Find where the given text appears and provide that cell's center as (x, y) coordinate. 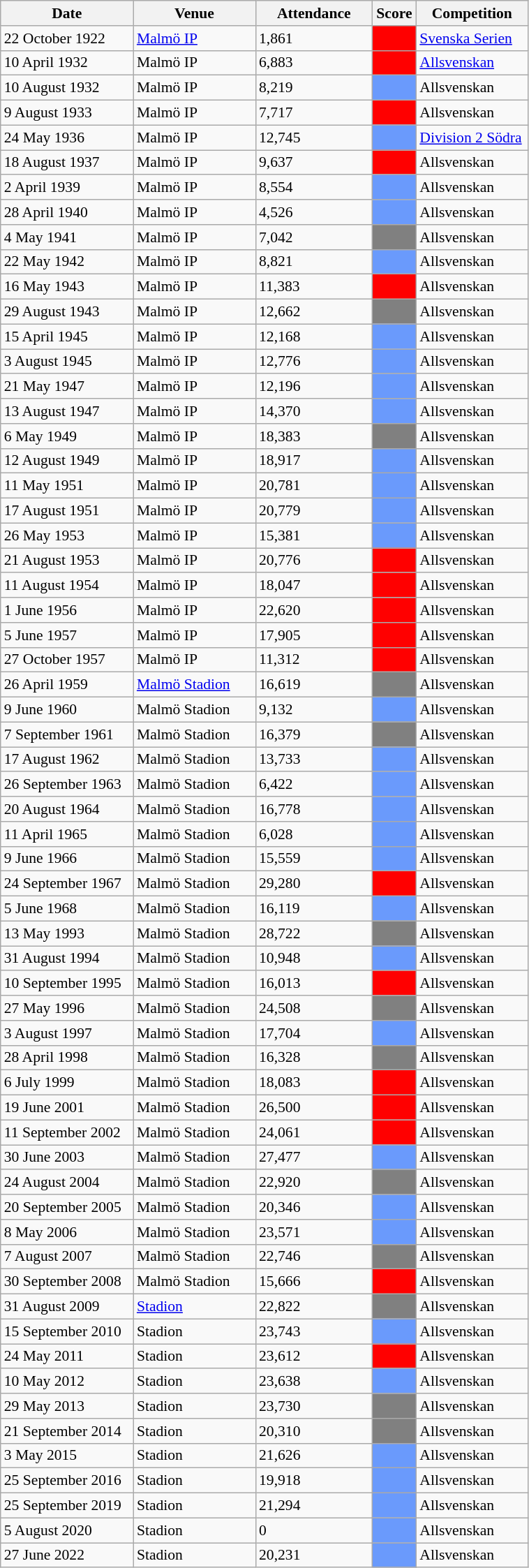
21,626 (314, 1456)
24 May 2011 (67, 1356)
22 May 1942 (67, 262)
22,746 (314, 1257)
18,083 (314, 1083)
4,526 (314, 212)
29 May 2013 (67, 1406)
10 September 1995 (67, 984)
8 May 2006 (67, 1232)
7,717 (314, 113)
6 May 1949 (67, 436)
17 August 1951 (67, 511)
27,477 (314, 1157)
23,571 (314, 1232)
9,132 (314, 710)
0 (314, 1530)
16 May 1943 (67, 287)
21,294 (314, 1506)
Svenska Serien (472, 38)
5 June 1968 (67, 909)
11 May 1951 (67, 486)
Attendance (314, 13)
Score (395, 13)
25 September 2016 (67, 1481)
17,704 (314, 1033)
15,559 (314, 859)
8,821 (314, 262)
9,637 (314, 163)
4 May 1941 (67, 237)
9 June 1966 (67, 859)
10 August 1932 (67, 88)
9 August 1933 (67, 113)
29,280 (314, 884)
22 October 1922 (67, 38)
18,917 (314, 461)
5 August 2020 (67, 1530)
15,666 (314, 1282)
31 August 2009 (67, 1307)
6,028 (314, 834)
7,042 (314, 237)
16,619 (314, 685)
26 September 1963 (67, 785)
17,905 (314, 635)
12,196 (314, 387)
12,745 (314, 138)
16,119 (314, 909)
10 April 1932 (67, 63)
20,776 (314, 561)
21 May 1947 (67, 387)
16,379 (314, 734)
15 September 2010 (67, 1331)
27 October 1957 (67, 660)
10 May 2012 (67, 1382)
14,370 (314, 411)
26,500 (314, 1108)
26 April 1959 (67, 685)
22,920 (314, 1183)
11 September 2002 (67, 1132)
Division 2 Södra (472, 138)
20,781 (314, 486)
Competition (472, 13)
29 August 1943 (67, 312)
24 September 1967 (67, 884)
8,219 (314, 88)
15 April 1945 (67, 336)
1 June 1956 (67, 610)
22,620 (314, 610)
8,554 (314, 188)
3 August 1997 (67, 1033)
28,722 (314, 933)
22,822 (314, 1307)
31 August 1994 (67, 959)
23,638 (314, 1382)
18,047 (314, 586)
20,231 (314, 1555)
28 April 1998 (67, 1058)
23,743 (314, 1331)
23,730 (314, 1406)
26 May 1953 (67, 535)
12,776 (314, 362)
20,346 (314, 1207)
20,779 (314, 511)
21 September 2014 (67, 1431)
16,778 (314, 809)
12,662 (314, 312)
3 May 2015 (67, 1456)
6 July 1999 (67, 1083)
24 August 2004 (67, 1183)
1,861 (314, 38)
13 August 1947 (67, 411)
16,328 (314, 1058)
30 September 2008 (67, 1282)
13,733 (314, 760)
12 August 1949 (67, 461)
9 June 1960 (67, 710)
11,312 (314, 660)
19,918 (314, 1481)
20 August 1964 (67, 809)
13 May 1993 (67, 933)
Date (67, 13)
17 August 1962 (67, 760)
28 April 1940 (67, 212)
11 April 1965 (67, 834)
24,508 (314, 1008)
12,168 (314, 336)
20 September 2005 (67, 1207)
18 August 1937 (67, 163)
19 June 2001 (67, 1108)
20,310 (314, 1431)
18,383 (314, 436)
3 August 1945 (67, 362)
21 August 1953 (67, 561)
25 September 2019 (67, 1506)
23,612 (314, 1356)
11 August 1954 (67, 586)
16,013 (314, 984)
11,383 (314, 287)
30 June 2003 (67, 1157)
7 September 1961 (67, 734)
24,061 (314, 1132)
Venue (194, 13)
2 April 1939 (67, 188)
7 August 2007 (67, 1257)
6,883 (314, 63)
27 June 2022 (67, 1555)
27 May 1996 (67, 1008)
15,381 (314, 535)
5 June 1957 (67, 635)
24 May 1936 (67, 138)
10,948 (314, 959)
6,422 (314, 785)
